Capture the cell that displays the provided text and extract its (x, y) central coordinate. 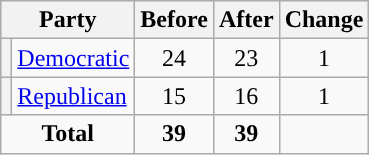
Total (68, 134)
Before (174, 20)
After (246, 20)
15 (174, 96)
Party (68, 20)
23 (246, 58)
16 (246, 96)
Republican (74, 96)
24 (174, 58)
Democratic (74, 58)
Change (324, 20)
